Locate the cell with the specified text and output its (x, y) center coordinate. 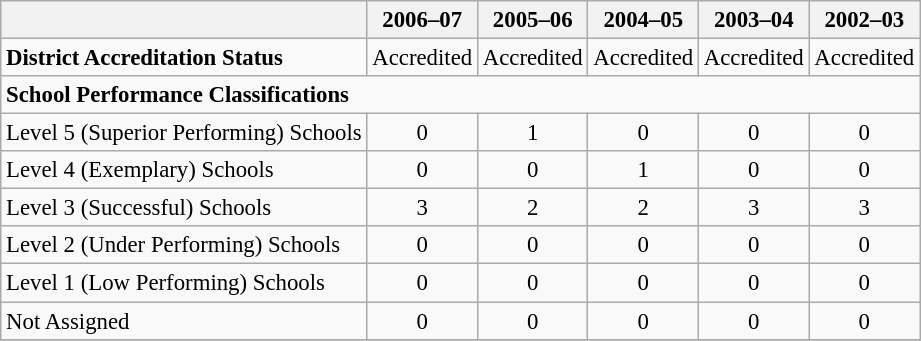
District Accreditation Status (184, 58)
2006–07 (422, 20)
2005–06 (532, 20)
Level 2 (Under Performing) Schools (184, 245)
2002–03 (864, 20)
2004–05 (644, 20)
Level 4 (Exemplary) Schools (184, 170)
Level 5 (Superior Performing) Schools (184, 133)
Level 1 (Low Performing) Schools (184, 283)
2003–04 (754, 20)
Level 3 (Successful) Schools (184, 208)
Not Assigned (184, 321)
School Performance Classifications (460, 95)
